Capture the cell that displays the provided text and extract its (X, Y) central coordinate. 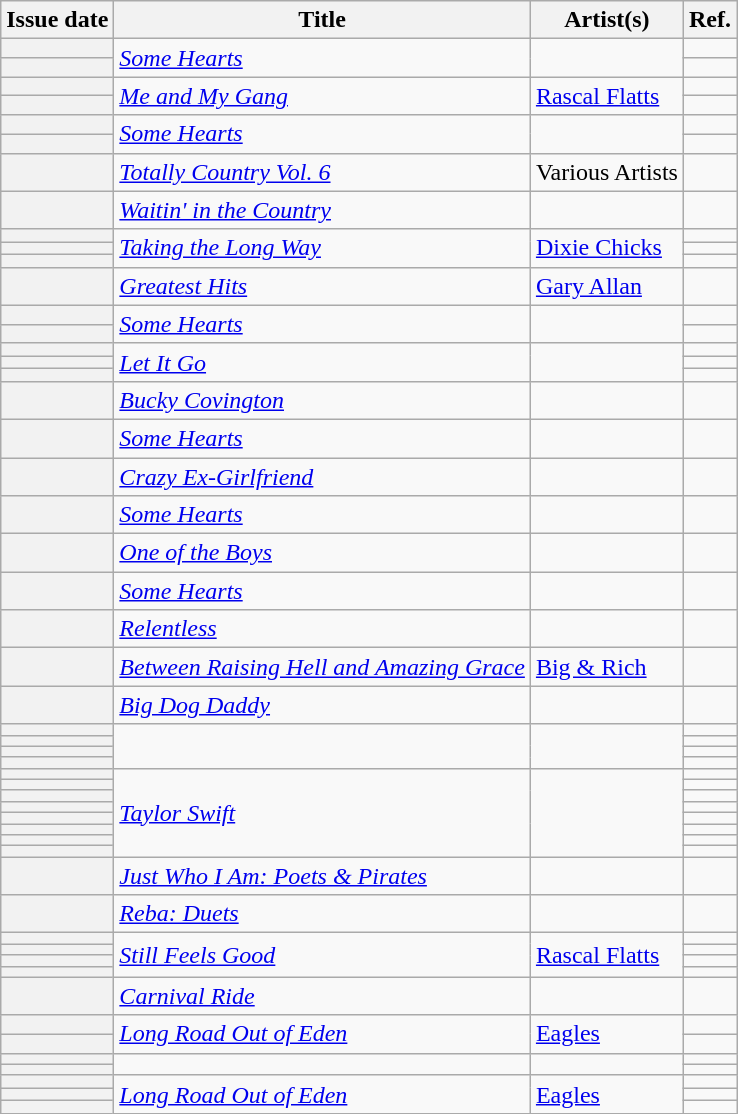
Taking the Long Way (322, 248)
Just Who I Am: Poets & Pirates (322, 876)
Reba: Duets (322, 914)
Artist(s) (606, 20)
Waitin' in the Country (322, 210)
Me and My Gang (322, 96)
Let It Go (322, 362)
Gary Allan (606, 286)
Various Artists (606, 172)
Taylor Swift (322, 812)
Between Raising Hell and Amazing Grace (322, 667)
One of the Boys (322, 553)
Big Dog Daddy (322, 705)
Totally Country Vol. 6 (322, 172)
Bucky Covington (322, 400)
Dixie Chicks (606, 248)
Relentless (322, 629)
Ref. (710, 20)
Title (322, 20)
Issue date (58, 20)
Crazy Ex-Girlfriend (322, 477)
Still Feels Good (322, 955)
Big & Rich (606, 667)
Greatest Hits (322, 286)
Carnival Ride (322, 996)
